Return the (x, y) coordinate for the center point of the cell that contains the specified text.  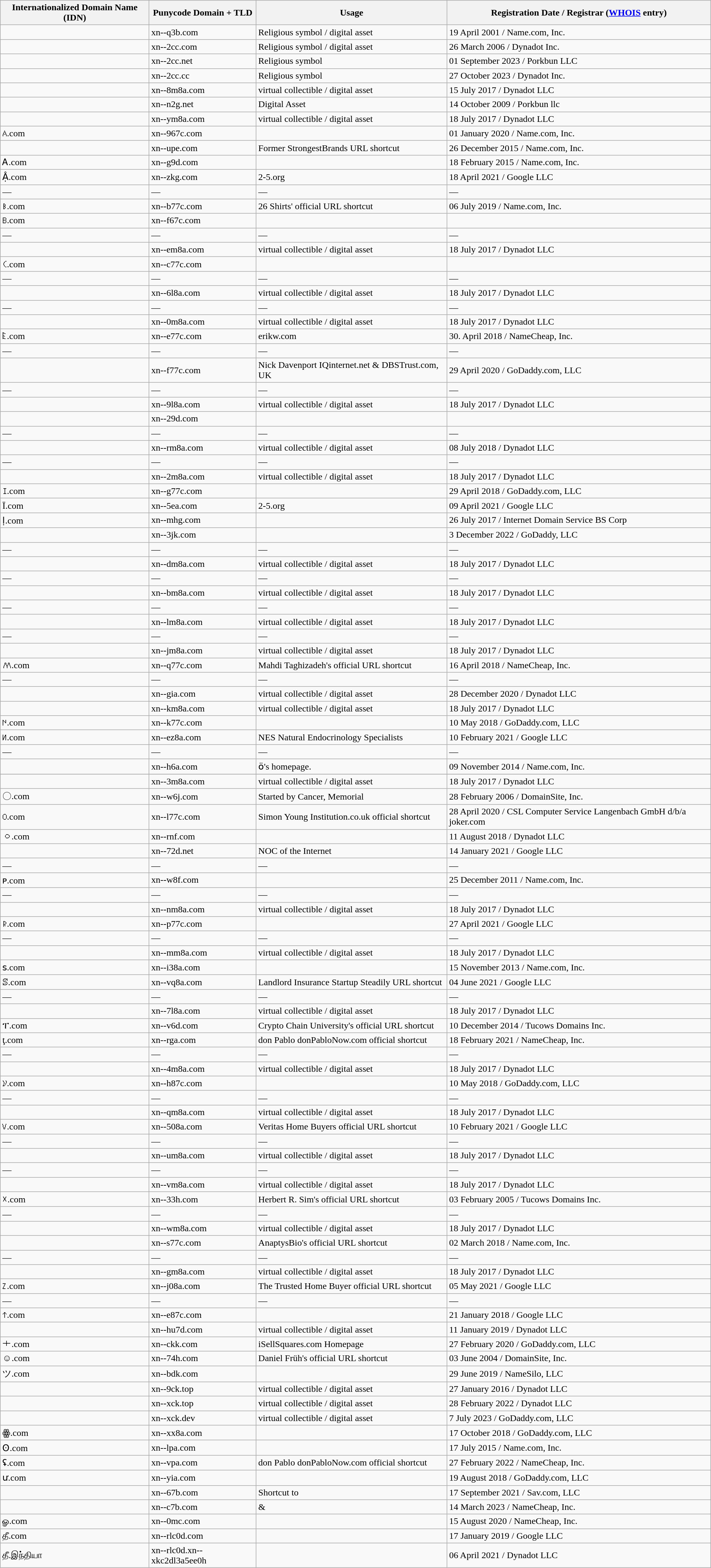
𐊤.com (75, 336)
xn--6l8a.com (203, 293)
xn--lpa.com (203, 1448)
Internationalized Domain Name (IDN) (75, 13)
Registration Date / Registrar (WHOIS entry) (579, 13)
𐊪.com (75, 723)
xn--9l8a.com (203, 404)
xn--2cc.com (203, 47)
xn--5ea.com (203, 505)
xn--33h.com (203, 1199)
xn--rnf.com (203, 836)
𐋇.com (75, 1315)
xn--9ck.top (203, 1389)
ꕷ.com (75, 982)
06 July 2019 / Name.com, Inc. (579, 206)
17 September 2021 / Sav.com, LLC (579, 1492)
02 March 2018 / Name.com, Inc. (579, 1243)
☺.com (75, 1358)
xn--2m8a.com (203, 476)
xn--p77c.com (203, 924)
29 April 2020 / GoDaddy.com, LLC (579, 371)
xn--f67c.com (203, 221)
01 January 2020 / Name.com, Inc. (579, 133)
xn--upe.com (203, 148)
01 September 2023 / Porkbun LLC (579, 61)
NOC of the Internet (352, 851)
11 January 2019 / Dynadot LLC (579, 1330)
ᴩ.com (75, 880)
𐊠.com (75, 133)
xn--74h.com (203, 1358)
xn--q3b.com (203, 32)
29 April 2018 / GoDaddy.com, LLC (579, 491)
Ậ.com (75, 177)
xn--c7b.com (203, 1507)
10 December 2014 / Tucows Domains Inc. (579, 1025)
xn--f77c.com (203, 371)
𐊡.com (75, 206)
𐊦.com (75, 491)
xn--rga.com (203, 1040)
xn--n2g.net (203, 104)
xn--zkg.com (203, 177)
ᩅ.com (75, 836)
Usage (352, 13)
26 Shirts' official URL shortcut (352, 206)
xn--rlc0d.com (203, 1536)
28 February 2022 / Dynadot LLC (579, 1404)
ḷ.com (75, 520)
14 January 2021 / Google LLC (579, 851)
xn--3m8a.com (203, 781)
16 April 2018 / NameCheap, Inc. (579, 665)
ꙮ.com (75, 1433)
xn--h87c.com (203, 1083)
xn--h6a.com (203, 767)
27 February 2020 / GoDaddy.com, LLC (579, 1344)
xn--vq8a.com (203, 982)
03 June 2004 / DomainSite, Inc. (579, 1358)
ㆺ.com (75, 1344)
xn--ckk.com (203, 1344)
xn--2cc.net (203, 61)
27 October 2023 / Dynadot Inc. (579, 76)
xn--lm8a.com (203, 622)
26 July 2017 / Internet Domain Service BS Corp (579, 520)
xn--um8a.com (203, 1156)
ư.com (75, 1478)
09 April 2021 / Google LLC (579, 505)
xn--vpa.com (203, 1463)
28 February 2006 / DomainSite, Inc. (579, 797)
xn--vm8a.com (203, 1185)
Started by Cancer, Memorial (352, 797)
xn--qm8a.com (203, 1112)
xn--8m8a.com (203, 90)
AnaptysBio's official URL shortcut (352, 1243)
ţ.com (75, 1040)
xn--jm8a.com (203, 650)
xn--nm8a.com (203, 909)
xn--7l8a.com (203, 1011)
03 February 2005 / Tucows Domains Inc. (579, 1199)
05 May 2021 / Google LLC (579, 1286)
NES Natural Endocrinology Specialists (352, 737)
xn--g9d.com (203, 162)
xn--967c.com (203, 133)
xn--yia.com (203, 1478)
7 July 2023 / GoDaddy.com, LLC (579, 1418)
𐋊.com (75, 1083)
☓.com (75, 1199)
ꜱ.com (75, 967)
Crypto Chain University's official URL shortcut (352, 1025)
Nick Davenport IQinternet.net & DBSTrust.com, UK (352, 371)
08 July 2018 / Dynadot LLC (579, 448)
xn--gia.com (203, 694)
xn--xck.dev (203, 1418)
தீ.இந்தியா (75, 1555)
11 August 2018 / Dynadot LLC (579, 836)
29 June 2019 / NameSilo, LLC (579, 1374)
25 December 2011 / Name.com, Inc. (579, 880)
Former StrongestBrands URL shortcut (352, 148)
xn--mhg.com (203, 520)
19 August 2018 / GoDaddy.com, LLC (579, 1478)
xn--29d.com (203, 419)
தீ.com (75, 1536)
17 July 2015 / Name.com, Inc. (579, 1448)
Ꭺ.com (75, 162)
ፐ.com (75, 1025)
xn--3jk.com (203, 535)
30. April 2018 / NameCheap, Inc. (579, 336)
15 July 2017 / Dynadot LLC (579, 90)
xn--q77c.com (203, 665)
xn--l77c.com (203, 817)
〇.com (75, 797)
27 February 2022 / NameCheap, Inc. (579, 1463)
xn--dm8a.com (203, 564)
ௐ.com (75, 1521)
xn--2cc.cc (203, 76)
ツ.com (75, 1374)
3 December 2022 / GoDaddy, LLC (579, 535)
26 March 2006 / Dynadot Inc. (579, 47)
xn--km8a.com (203, 708)
Veritas Home Buyers official URL shortcut (352, 1126)
xn--e77c.com (203, 336)
𐊯.com (75, 924)
xn--j08a.com (203, 1286)
xn--bdk.com (203, 1374)
xn--em8a.com (203, 249)
xn--ym8a.com (203, 119)
𐊰.com (75, 665)
xn--508a.com (203, 1126)
Simon Young Institution.co.uk official shortcut (352, 817)
erikw.com (352, 336)
xn--0mc.com (203, 1521)
27 January 2016 / Dynadot LLC (579, 1389)
xn--rm8a.com (203, 448)
𐊫.com (75, 817)
Mahdi Taghizadeh's official URL shortcut (352, 665)
15 November 2013 / Name.com, Inc. (579, 967)
xn--v6d.com (203, 1025)
28 December 2020 / Dynadot LLC (579, 694)
xn--ez8a.com (203, 737)
14 October 2009 / Porkbun llc (579, 104)
18 April 2021 / Google LLC (579, 177)
18 February 2021 / NameCheap, Inc. (579, 1040)
ꛟ.com (75, 1126)
xn--hu7d.com (203, 1330)
Digital Asset (352, 104)
Daniel Früh's official URL shortcut (352, 1358)
xn--gm8a.com (203, 1272)
xn--mm8a.com (203, 953)
𐊂.com (75, 221)
ӧ's homepage. (352, 767)
ʘ.com (75, 1448)
xn--wm8a.com (203, 1228)
17 October 2018 / GoDaddy.com, LLC (579, 1433)
Shortcut to (352, 1492)
xn--4m8a.com (203, 1069)
xn--c77c.com (203, 264)
ꚡ.com (75, 737)
xn--g77c.com (203, 491)
xn--xx8a.com (203, 1433)
ʢ.com (75, 1463)
xn--k77c.com (203, 723)
17 January 2019 / Google LLC (579, 1536)
xn--72d.net (203, 851)
& (352, 1507)
Landlord Insurance Startup Steadily URL shortcut (352, 982)
xn--b77c.com (203, 206)
06 April 2021 / Dynadot LLC (579, 1555)
The Trusted Home Buyer official URL shortcut (352, 1286)
19 April 2001 / Name.com, Inc. (579, 32)
04 June 2021 / Google LLC (579, 982)
𐊢.com (75, 264)
09 November 2014 / Name.com, Inc. (579, 767)
iSellSquares.com Homepage (352, 1344)
14 March 2023 / NameCheap, Inc. (579, 1507)
Herbert R. Sim's official URL shortcut (352, 1199)
Ī.com (75, 505)
26 December 2015 / Name.com, Inc. (579, 148)
27 April 2021 / Google LLC (579, 924)
xn--rlc0d.xn--xkc2dl3a5ee0h (203, 1555)
xn--0m8a.com (203, 322)
xn--xck.top (203, 1404)
xn--w6j.com (203, 797)
21 January 2018 / Google LLC (579, 1315)
18 February 2015 / Name.com, Inc. (579, 162)
xn--e87c.com (203, 1315)
xn--s77c.com (203, 1243)
Punycode Domain + TLD (203, 13)
ꛉ.com (75, 1286)
15 August 2020 / NameCheap, Inc. (579, 1521)
28 April 2020 / CSL Computer Service Langenbach GmbH d/b/a joker.com (579, 817)
xn--w8f.com (203, 880)
xn--bm8a.com (203, 593)
xn--i38a.com (203, 967)
xn--67b.com (203, 1492)
